Search for the cell housing the specified text and yield its (X, Y) center coordinate. 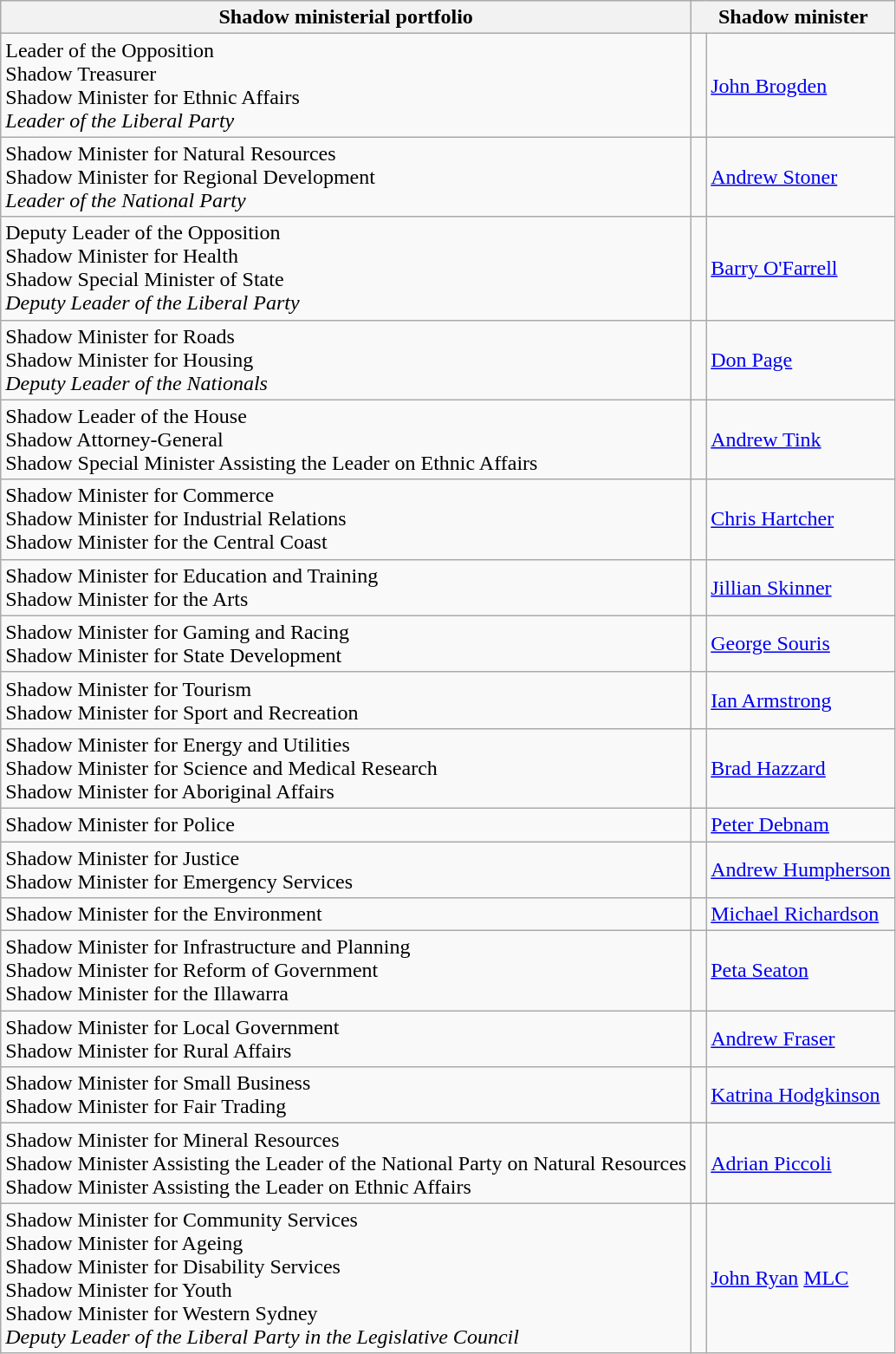
Shadow Minister for Police (347, 824)
George Souris (801, 643)
Ian Armstrong (801, 700)
Peter Debnam (801, 824)
John Brogden (801, 85)
Andrew Humpherson (801, 869)
Shadow Minister for the Environment (347, 915)
Shadow Minister for Infrastructure and PlanningShadow Minister for Reform of GovernmentShadow Minister for the Illawarra (347, 971)
Andrew Tink (801, 439)
Shadow Minister for Education and TrainingShadow Minister for the Arts (347, 588)
Shadow Minister for Energy and UtilitiesShadow Minister for Science and Medical ResearchShadow Minister for Aboriginal Affairs (347, 768)
Andrew Stoner (801, 177)
Adrian Piccoli (801, 1163)
Peta Seaton (801, 971)
Shadow Minister for TourismShadow Minister for Sport and Recreation (347, 700)
Michael Richardson (801, 915)
Deputy Leader of the OppositionShadow Minister for HealthShadow Special Minister of StateDeputy Leader of the Liberal Party (347, 269)
Shadow Minister for JusticeShadow Minister for Emergency Services (347, 869)
John Ryan MLC (801, 1278)
Shadow Minister for RoadsShadow Minister for HousingDeputy Leader of the Nationals (347, 360)
Shadow minister (794, 17)
Brad Hazzard (801, 768)
Shadow Minister for Gaming and RacingShadow Minister for State Development (347, 643)
Shadow Leader of the HouseShadow Attorney-GeneralShadow Special Minister Assisting the Leader on Ethnic Affairs (347, 439)
Barry O'Farrell (801, 269)
Don Page (801, 360)
Jillian Skinner (801, 588)
Andrew Fraser (801, 1038)
Leader of the OppositionShadow TreasurerShadow Minister for Ethnic AffairsLeader of the Liberal Party (347, 85)
Shadow Minister for Small BusinessShadow Minister for Fair Trading (347, 1096)
Shadow Minister for Natural ResourcesShadow Minister for Regional DevelopmentLeader of the National Party (347, 177)
Shadow Minister for Local GovernmentShadow Minister for Rural Affairs (347, 1038)
Shadow Minister for CommerceShadow Minister for Industrial RelationsShadow Minister for the Central Coast (347, 519)
Chris Hartcher (801, 519)
Shadow ministerial portfolio (347, 17)
Katrina Hodgkinson (801, 1096)
